Detect which cell encompasses the target text, then output its [X, Y] center coordinate. 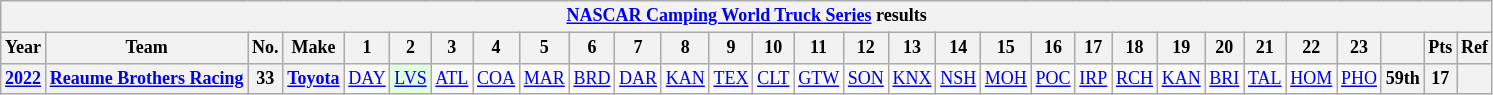
Pts [1440, 48]
16 [1053, 48]
14 [958, 48]
POC [1053, 78]
Year [24, 48]
MOH [1006, 78]
Team [146, 48]
21 [1265, 48]
NASCAR Camping World Truck Series results [747, 16]
7 [638, 48]
33 [266, 78]
GTW [819, 78]
59th [1402, 78]
22 [1312, 48]
TAL [1265, 78]
ATL [452, 78]
6 [592, 48]
COA [496, 78]
3 [452, 48]
RCH [1135, 78]
Toyota [314, 78]
15 [1006, 48]
DAR [638, 78]
10 [774, 48]
2022 [24, 78]
LVS [410, 78]
19 [1181, 48]
2 [410, 48]
13 [912, 48]
Ref [1475, 48]
9 [731, 48]
CLT [774, 78]
NSH [958, 78]
8 [685, 48]
4 [496, 48]
PHO [1360, 78]
MAR [544, 78]
Reaume Brothers Racing [146, 78]
23 [1360, 48]
SON [866, 78]
No. [266, 48]
BRI [1224, 78]
KNX [912, 78]
HOM [1312, 78]
5 [544, 48]
DAY [367, 78]
TEX [731, 78]
11 [819, 48]
BRD [592, 78]
Make [314, 48]
18 [1135, 48]
20 [1224, 48]
IRP [1094, 78]
12 [866, 48]
1 [367, 48]
